Scan for the cell matching the given text and deliver its [x, y] coordinate at center. 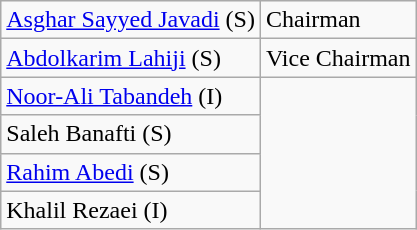
Asghar Sayyed Javadi (S) [131, 20]
Rahim Abedi (S) [131, 172]
Saleh Banafti (S) [131, 134]
Abdolkarim Lahiji (S) [131, 58]
Chairman [338, 20]
Noor-Ali Tabandeh (I) [131, 96]
Vice Chairman [338, 58]
Khalil Rezaei (I) [131, 210]
